Detect which cell encompasses the target text, then output its [x, y] center coordinate. 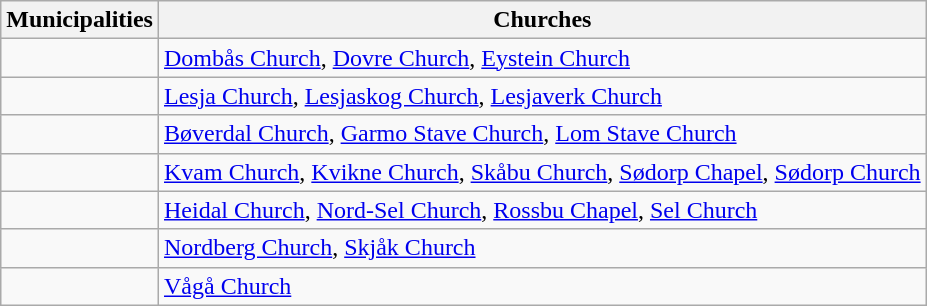
Lesja Church, Lesjaskog Church, Lesjaverk Church [542, 96]
Kvam Church, Kvikne Church, Skåbu Church, Sødorp Chapel, Sødorp Church [542, 172]
Churches [542, 20]
Municipalities [80, 20]
Vågå Church [542, 286]
Bøverdal Church, Garmo Stave Church, Lom Stave Church [542, 134]
Heidal Church, Nord-Sel Church, Rossbu Chapel, Sel Church [542, 210]
Nordberg Church, Skjåk Church [542, 248]
Dombås Church, Dovre Church, Eystein Church [542, 58]
